Identify which cell holds the provided text, then report its (X, Y) central coordinate. 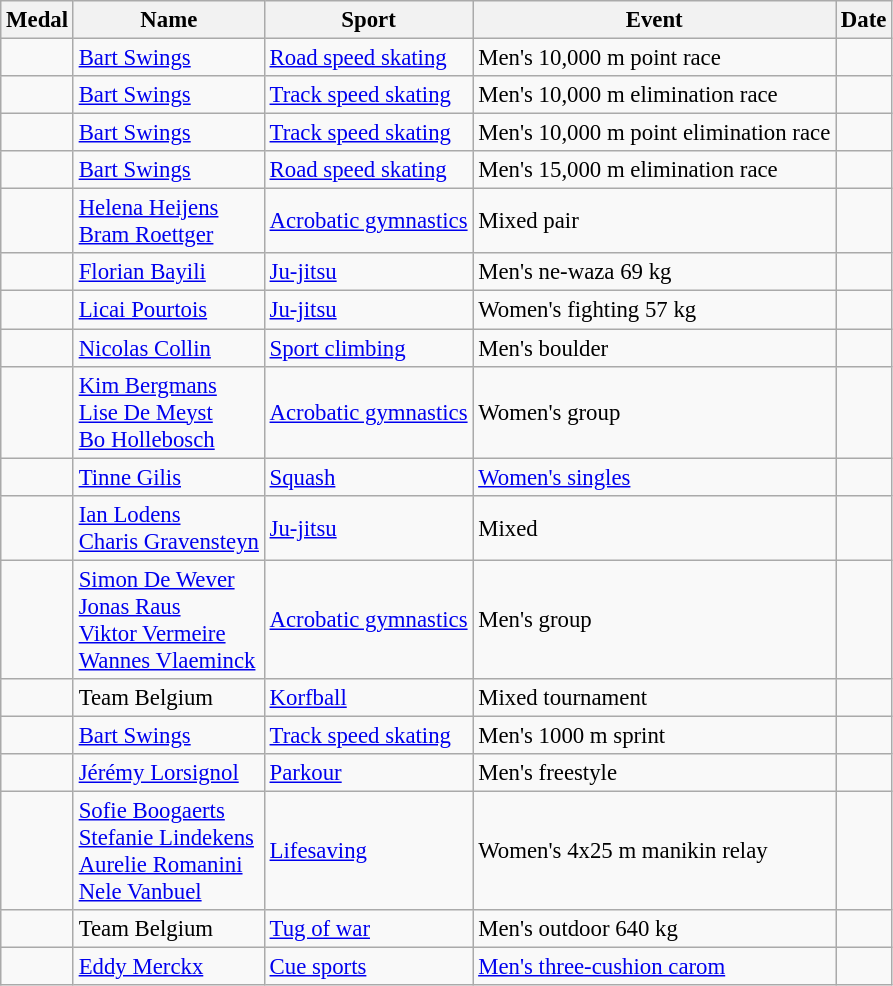
Event (654, 20)
Nicolas Collin (168, 348)
Men's ne-waza 69 kg (654, 273)
Ian LodensCharis Gravensteyn (168, 528)
Men's group (654, 620)
Women's group (654, 412)
Men's 10,000 m point elimination race (654, 133)
Korfball (368, 698)
Sport climbing (368, 348)
Parkour (368, 773)
Men's boulder (654, 348)
Men's freestyle (654, 773)
Mixed pair (654, 222)
Tug of war (368, 929)
Men's 10,000 m elimination race (654, 95)
Mixed tournament (654, 698)
Sofie BoogaertsStefanie LindekensAurelie RomaniniNele Vanbuel (168, 850)
Squash (368, 477)
Women's singles (654, 477)
Florian Bayili (168, 273)
Men's outdoor 640 kg (654, 929)
Medal (38, 20)
Simon De WeverJonas RausViktor VermeireWannes Vlaeminck (168, 620)
Licai Pourtois (168, 310)
Women's 4x25 m manikin relay (654, 850)
Men's three-cushion carom (654, 967)
Men's 10,000 m point race (654, 58)
Men's 1000 m sprint (654, 735)
Eddy Merckx (168, 967)
Jérémy Lorsignol (168, 773)
Helena HeijensBram Roettger (168, 222)
Tinne Gilis (168, 477)
Name (168, 20)
Sport (368, 20)
Men's 15,000 m elimination race (654, 170)
Date (864, 20)
Women's fighting 57 kg (654, 310)
Kim BergmansLise De MeystBo Hollebosch (168, 412)
Lifesaving (368, 850)
Cue sports (368, 967)
Mixed (654, 528)
